Search for the cell housing the specified text and yield its (x, y) center coordinate. 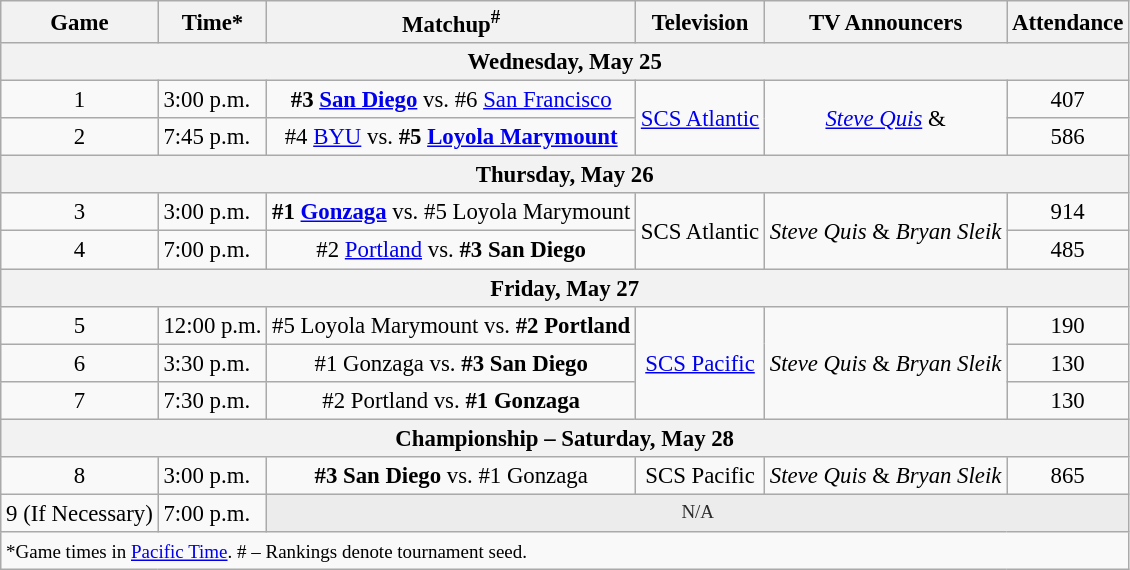
4 (80, 250)
#3 San Diego vs. #1 Gonzaga (452, 476)
865 (1068, 476)
#1 Gonzaga vs. #3 San Diego (452, 363)
7 (80, 400)
#5 Loyola Marymount vs. #2 Portland (452, 325)
Friday, May 27 (565, 288)
3 (80, 213)
Championship – Saturday, May 28 (565, 438)
Time* (212, 22)
Matchup# (452, 22)
914 (1068, 213)
6 (80, 363)
5 (80, 325)
12:00 p.m. (212, 325)
N/A (698, 513)
TV Announcers (886, 22)
7:45 p.m. (212, 137)
8 (80, 476)
#4 BYU vs. #5 Loyola Marymount (452, 137)
*Game times in Pacific Time. # – Rankings denote tournament seed. (565, 551)
Attendance (1068, 22)
9 (If Necessary) (80, 513)
1 (80, 100)
407 (1068, 100)
2 (80, 137)
586 (1068, 137)
#2 Portland vs. #3 San Diego (452, 250)
#1 Gonzaga vs. #5 Loyola Marymount (452, 213)
Thursday, May 26 (565, 175)
#3 San Diego vs. #6 San Francisco (452, 100)
3:30 p.m. (212, 363)
Game (80, 22)
190 (1068, 325)
Wednesday, May 25 (565, 62)
Steve Quis & (886, 118)
#2 Portland vs. #1 Gonzaga (452, 400)
7:30 p.m. (212, 400)
Television (700, 22)
485 (1068, 250)
